Detect which cell encompasses the target text, then output its [x, y] center coordinate. 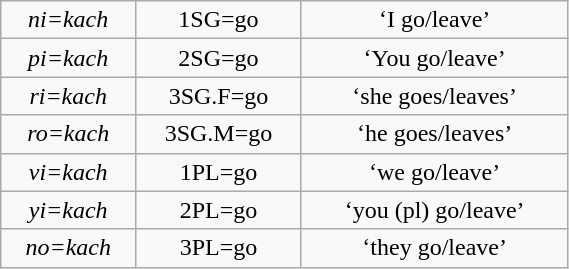
2PL=go [219, 210]
‘I go/leave’ [434, 20]
3SG.M=go [219, 134]
yi=kach [68, 210]
‘they go/leave’ [434, 248]
‘he goes/leaves’ [434, 134]
1PL=go [219, 172]
ni=kach [68, 20]
1SG=go [219, 20]
ri=kach [68, 96]
ro=kach [68, 134]
‘you (pl) go/leave’ [434, 210]
‘You go/leave’ [434, 58]
‘we go/leave’ [434, 172]
3PL=go [219, 248]
3SG.F=go [219, 96]
vi=kach [68, 172]
pi=kach [68, 58]
2SG=go [219, 58]
‘she goes/leaves’ [434, 96]
no=kach [68, 248]
